Output the (X, Y) coordinate of the center of the cell containing the given text.  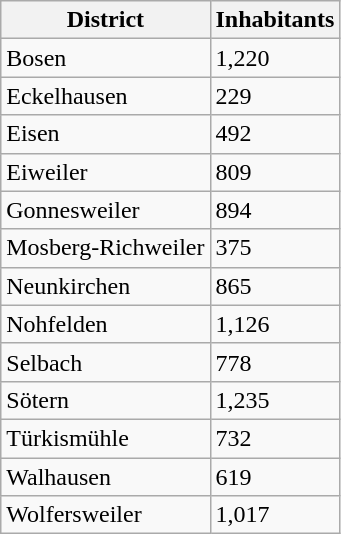
619 (275, 477)
Eckelhausen (106, 96)
Sötern (106, 400)
1,126 (275, 324)
894 (275, 210)
Gonnesweiler (106, 210)
Selbach (106, 362)
Türkismühle (106, 438)
229 (275, 96)
Walhausen (106, 477)
492 (275, 134)
1,017 (275, 515)
Neunkirchen (106, 286)
Eisen (106, 134)
Bosen (106, 58)
1,235 (275, 400)
Wolfersweiler (106, 515)
809 (275, 172)
Inhabitants (275, 20)
District (106, 20)
1,220 (275, 58)
778 (275, 362)
Mosberg-Richweiler (106, 248)
Nohfelden (106, 324)
865 (275, 286)
Eiweiler (106, 172)
732 (275, 438)
375 (275, 248)
